Pinpoint the cell where the given text exists, returning its (x, y) midpoint coordinate. 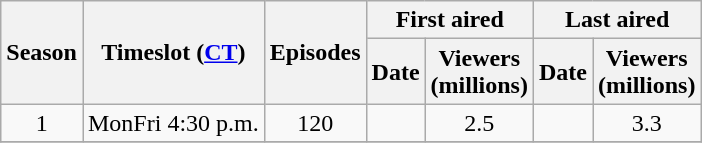
2.5 (479, 123)
Episodes (315, 52)
3.3 (646, 123)
Last aired (616, 20)
MonFri 4:30 p.m. (173, 123)
Timeslot (CT) (173, 52)
120 (315, 123)
First aired (450, 20)
Season (42, 52)
1 (42, 123)
